Provide the [X, Y] coordinate of the cell's center where the given text is located.  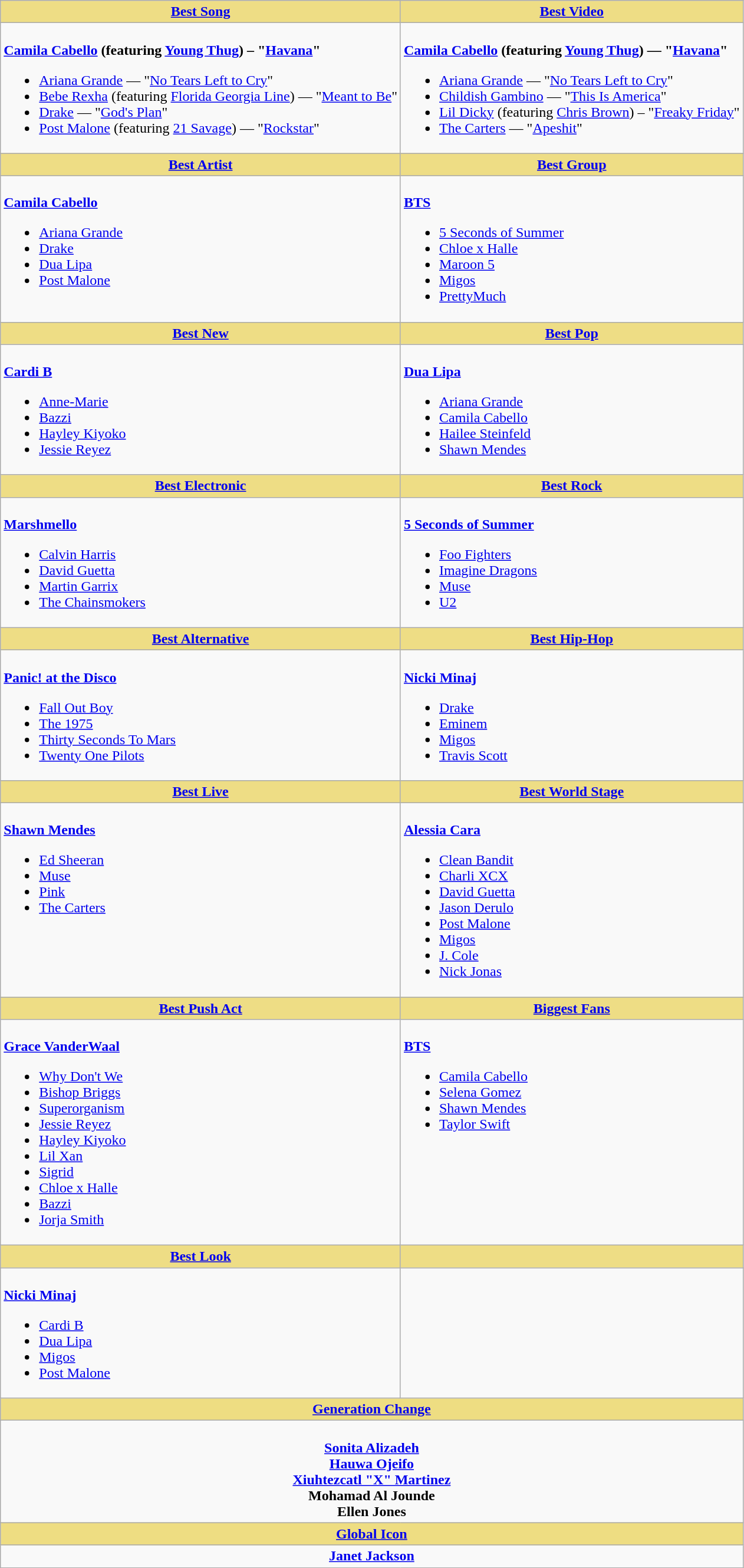
Best Live [200, 791]
Best New [200, 333]
Best Artist [200, 165]
Best Alternative [200, 639]
Best Group [572, 165]
Camila CabelloAriana GrandeDrakeDua LipaPost Malone [200, 249]
Biggest Fans [572, 1008]
Cardi BAnne-MarieBazziHayley KiyokoJessie Reyez [200, 409]
Nicki MinajCardi BDua LipaMigosPost Malone [200, 1333]
5 Seconds of SummerFoo FightersImagine DragonsMuseU2 [572, 563]
Generation Change [371, 1409]
Best Push Act [200, 1008]
Shawn MendesEd SheeranMusePinkThe Carters [200, 900]
Nicki MinajDrakeEminemMigosTravis Scott [572, 715]
Best Rock [572, 486]
Best Hip-Hop [572, 639]
Best Song [200, 12]
Grace VanderWaalWhy Don't WeBishop BriggsSuperorganismJessie ReyezHayley KiyokoLil XanSigridChloe x HalleBazziJorja Smith [200, 1132]
Global Icon [371, 1534]
Sonita Alizadeh Hauwa Ojeifo Xiuhtezcatl "X" Martinez Mohamad Al Jounde Ellen Jones [371, 1472]
Best Look [200, 1257]
BTSCamila CabelloSelena GomezShawn MendesTaylor Swift [572, 1132]
Janet Jackson [371, 1556]
Panic! at the DiscoFall Out BoyThe 1975Thirty Seconds To MarsTwenty One Pilots [200, 715]
MarshmelloCalvin HarrisDavid GuettaMartin GarrixThe Chainsmokers [200, 563]
BTS5 Seconds of SummerChloe x HalleMaroon 5MigosPrettyMuch [572, 249]
Best Electronic [200, 486]
Best Pop [572, 333]
Alessia CaraClean BanditCharli XCXDavid GuettaJason DeruloPost MaloneMigosJ. ColeNick Jonas [572, 900]
Best World Stage [572, 791]
Best Video [572, 12]
Dua LipaAriana GrandeCamila CabelloHailee SteinfeldShawn Mendes [572, 409]
